Find where the given text appears and provide that cell's center as (x, y) coordinate. 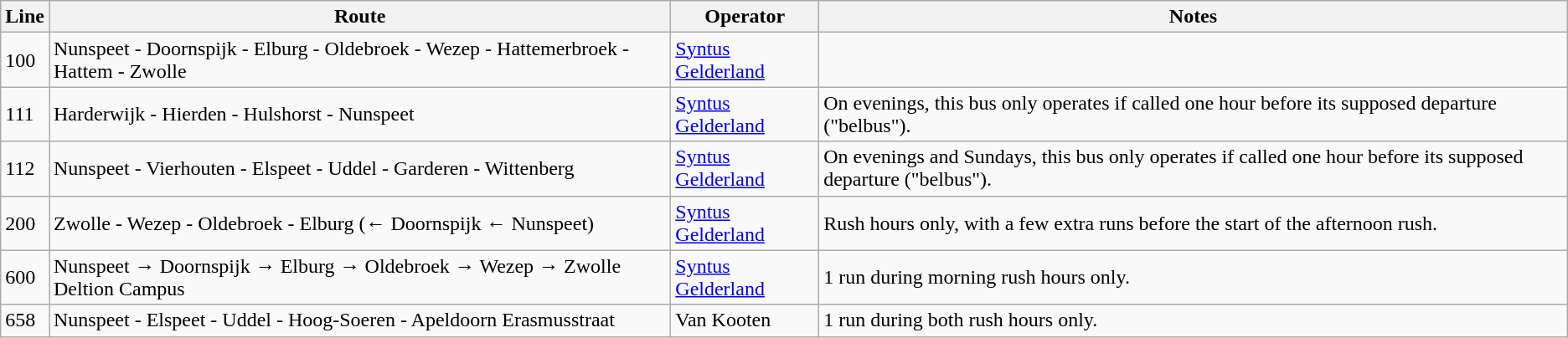
Notes (1194, 17)
On evenings, this bus only operates if called one hour before its supposed departure ("belbus"). (1194, 114)
Nunspeet - Vierhouten - Elspeet - Uddel - Garderen - Wittenberg (359, 169)
On evenings and Sundays, this bus only operates if called one hour before its supposed departure ("belbus"). (1194, 169)
111 (25, 114)
Van Kooten (745, 320)
1 run during morning rush hours only. (1194, 278)
Harderwijk - Hierden - Hulshorst - Nunspeet (359, 114)
Nunspeet → Doornspijk → Elburg → Oldebroek → Wezep → Zwolle Deltion Campus (359, 278)
Rush hours only, with a few extra runs before the start of the afternoon rush. (1194, 223)
Nunspeet - Elspeet - Uddel - Hoog-Soeren - Apeldoorn Erasmusstraat (359, 320)
Zwolle - Wezep - Oldebroek - Elburg (← Doornspijk ← Nunspeet) (359, 223)
100 (25, 60)
200 (25, 223)
Route (359, 17)
1 run during both rush hours only. (1194, 320)
Line (25, 17)
Operator (745, 17)
Nunspeet - Doornspijk - Elburg - Oldebroek - Wezep - Hattemerbroek - Hattem - Zwolle (359, 60)
112 (25, 169)
658 (25, 320)
600 (25, 278)
